Return (x, y) of the center of cell containing provided text 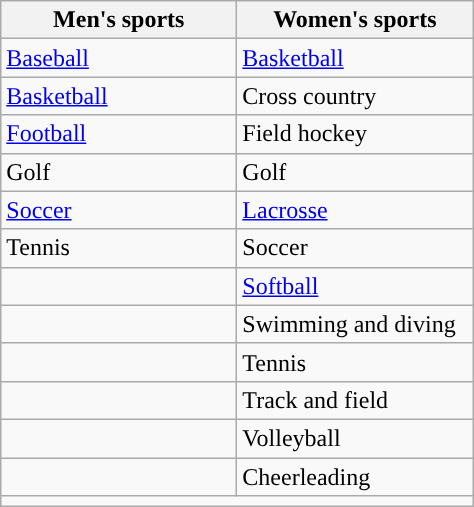
Lacrosse (355, 210)
Softball (355, 286)
Field hockey (355, 134)
Track and field (355, 400)
Baseball (119, 58)
Cross country (355, 96)
Swimming and diving (355, 324)
Women's sports (355, 20)
Volleyball (355, 438)
Men's sports (119, 20)
Football (119, 134)
Cheerleading (355, 477)
